Detect which cell encompasses the target text, then output its [X, Y] center coordinate. 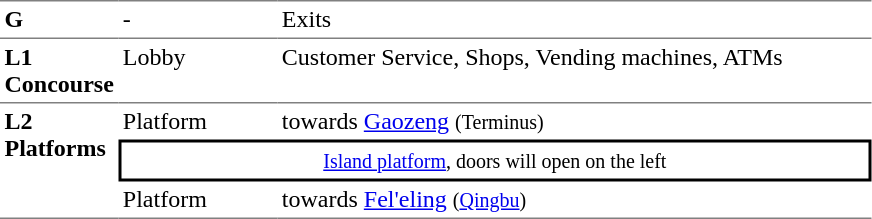
L1Concourse [59, 71]
Island platform, doors will open on the left [494, 161]
Lobby [198, 71]
G [59, 19]
towards Gaozeng (Terminus) [574, 122]
Platform [198, 122]
Customer Service, Shops, Vending machines, ATMs [574, 71]
Exits [574, 19]
- [198, 19]
